For the text-containing cell, return its midpoint in [X, Y] coordinate format. 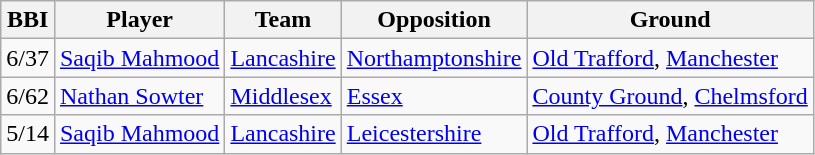
Nathan Sowter [139, 96]
Northamptonshire [434, 58]
BBI [28, 20]
County Ground, Chelmsford [670, 96]
Middlesex [283, 96]
6/62 [28, 96]
Essex [434, 96]
Player [139, 20]
5/14 [28, 134]
Team [283, 20]
Leicestershire [434, 134]
Ground [670, 20]
6/37 [28, 58]
Opposition [434, 20]
